Return [X, Y] of the center of cell containing provided text 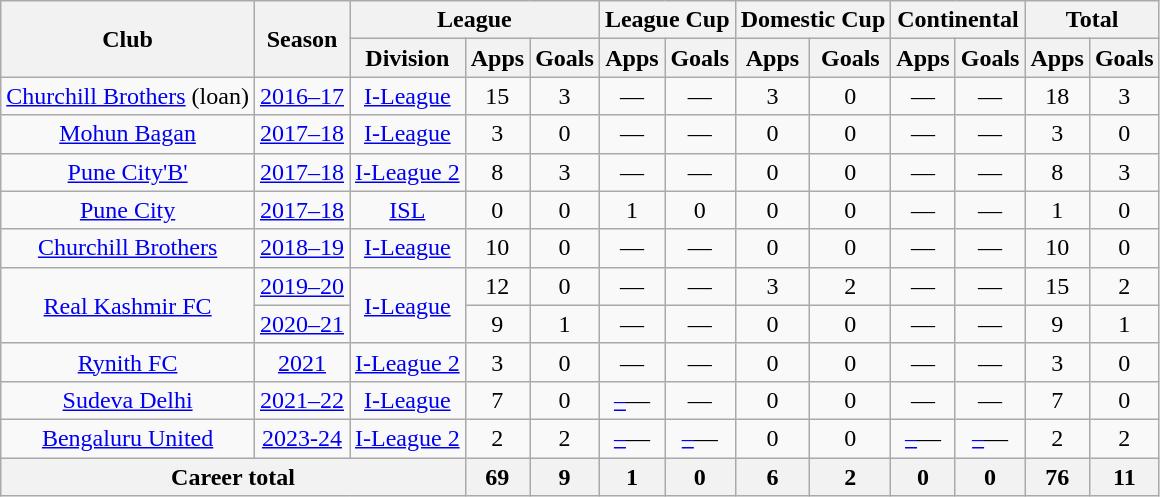
Season [302, 39]
Club [128, 39]
Career total [233, 477]
2020–21 [302, 324]
Churchill Brothers [128, 248]
League [475, 20]
2016–17 [302, 96]
18 [1057, 96]
Continental [958, 20]
2018–19 [302, 248]
Total [1092, 20]
2019–20 [302, 286]
Pune City'B' [128, 172]
12 [497, 286]
11 [1124, 477]
Rynith FC [128, 362]
Pune City [128, 210]
Churchill Brothers (loan) [128, 96]
Division [408, 58]
Mohun Bagan [128, 134]
76 [1057, 477]
6 [772, 477]
ISL [408, 210]
69 [497, 477]
2021–22 [302, 400]
Sudeva Delhi [128, 400]
Real Kashmir FC [128, 305]
Bengaluru United [128, 438]
2021 [302, 362]
Domestic Cup [813, 20]
League Cup [667, 20]
2023-24 [302, 438]
